Return the [x, y] coordinate for the center point of the cell that contains the specified text.  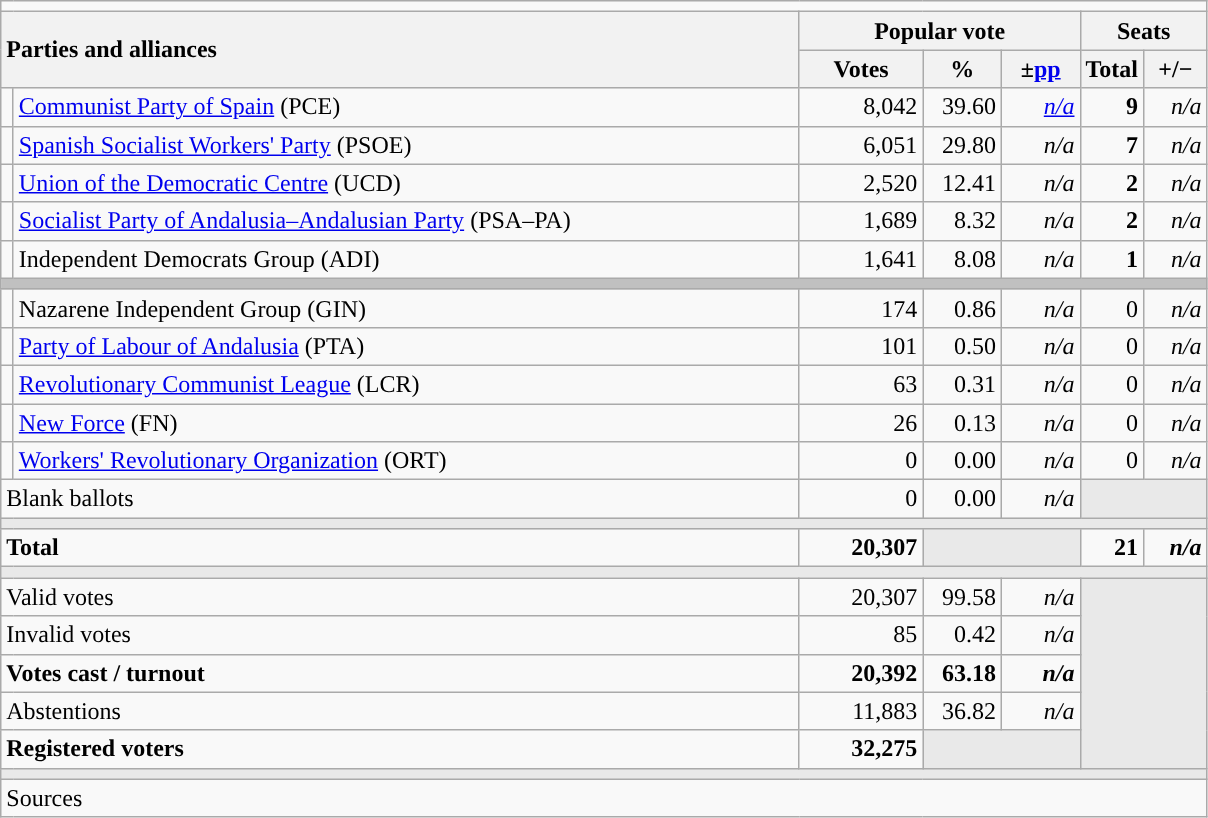
±pp [1040, 69]
8,042 [861, 107]
174 [861, 308]
26 [861, 423]
1,689 [861, 221]
12.41 [962, 183]
11,883 [861, 711]
Communist Party of Spain (PCE) [406, 107]
Blank ballots [400, 499]
Revolutionary Communist League (LCR) [406, 384]
Valid votes [400, 597]
39.60 [962, 107]
New Force (FN) [406, 423]
0.42 [962, 635]
Abstentions [400, 711]
0.31 [962, 384]
1,641 [861, 259]
63 [861, 384]
Invalid votes [400, 635]
Socialist Party of Andalusia–Andalusian Party (PSA–PA) [406, 221]
+/− [1176, 69]
Party of Labour of Andalusia (PTA) [406, 346]
36.82 [962, 711]
21 [1112, 548]
6,051 [861, 145]
Seats [1144, 31]
Votes cast / turnout [400, 673]
Registered voters [400, 749]
32,275 [861, 749]
Votes [861, 69]
Spanish Socialist Workers' Party (PSOE) [406, 145]
0.86 [962, 308]
Union of the Democratic Centre (UCD) [406, 183]
29.80 [962, 145]
9 [1112, 107]
20,392 [861, 673]
% [962, 69]
Popular vote [940, 31]
85 [861, 635]
101 [861, 346]
Independent Democrats Group (ADI) [406, 259]
7 [1112, 145]
1 [1112, 259]
99.58 [962, 597]
Nazarene Independent Group (GIN) [406, 308]
Workers' Revolutionary Organization (ORT) [406, 461]
Parties and alliances [400, 50]
8.32 [962, 221]
Sources [604, 798]
0.13 [962, 423]
8.08 [962, 259]
0.50 [962, 346]
2,520 [861, 183]
63.18 [962, 673]
